Return [X, Y] of the center of cell containing provided text 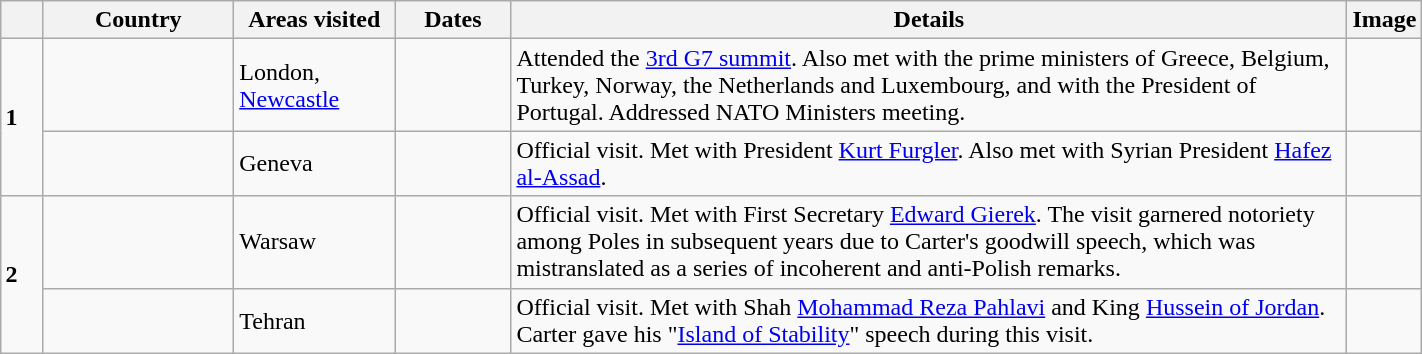
Official visit. Met with Shah Mohammad Reza Pahlavi and King Hussein of Jordan. Carter gave his "Island of Stability" speech during this visit. [929, 320]
Areas visited [314, 20]
Image [1384, 20]
Details [929, 20]
Warsaw [314, 242]
2 [22, 274]
Official visit. Met with President Kurt Furgler. Also met with Syrian President Hafez al-Assad. [929, 164]
Geneva [314, 164]
Tehran [314, 320]
Dates [453, 20]
Country [138, 20]
London,Newcastle [314, 85]
1 [22, 118]
